Capture the cell that displays the provided text and extract its (X, Y) central coordinate. 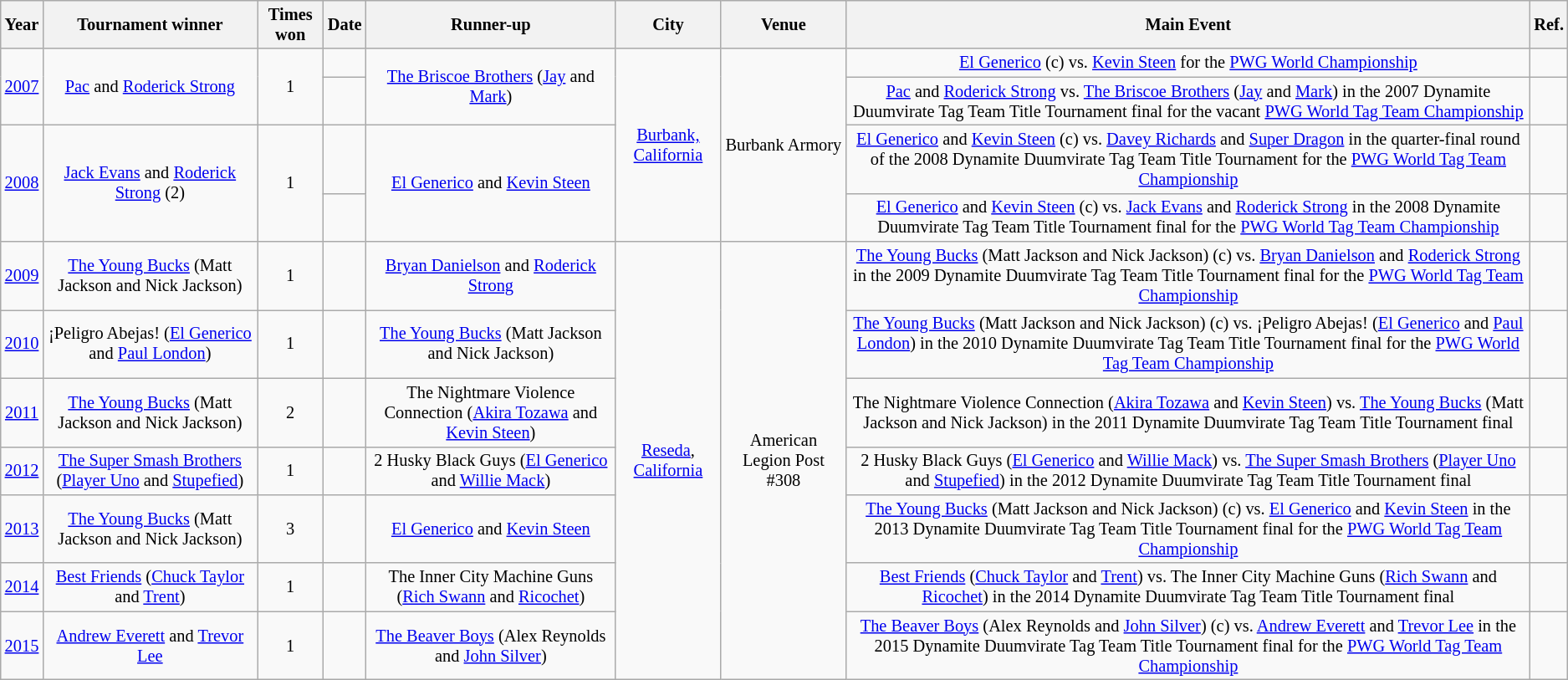
2009 (22, 276)
Burbank Armory (784, 146)
2010 (22, 344)
2008 (22, 182)
Runner-up (490, 24)
2015 (22, 646)
¡Peligro Abejas! (El Generico and Paul London) (150, 344)
The Beaver Boys (Alex Reynolds and John Silver) (490, 646)
American Legion Post #308 (784, 461)
The Inner City Machine Guns (Rich Swann and Ricochet) (490, 587)
Year (22, 24)
Main Event (1187, 24)
Venue (784, 24)
Bryan Danielson and Roderick Strong (490, 276)
Best Friends (Chuck Taylor and Trent) (150, 587)
Ref. (1549, 24)
El Generico (c) vs. Kevin Steen for the PWG World Championship (1187, 63)
3 (291, 529)
Pac and Roderick Strong (150, 87)
2012 (22, 471)
The Nightmare Violence Connection (Akira Tozawa and Kevin Steen) (490, 412)
Jack Evans and Roderick Strong (2) (150, 182)
The Briscoe Brothers (Jay and Mark) (490, 87)
2011 (22, 412)
Burbank, California (667, 146)
The Super Smash Brothers (Player Uno and Stupefied) (150, 471)
Tournament winner (150, 24)
2 Husky Black Guys (El Generico and Willie Mack) (490, 471)
2014 (22, 587)
Date (345, 24)
2013 (22, 529)
2007 (22, 87)
City (667, 24)
Reseda, California (667, 461)
Andrew Everett and Trevor Lee (150, 646)
Times won (291, 24)
2 (291, 412)
